Extract the [x, y] coordinate from the center of the cell holding the provided text.  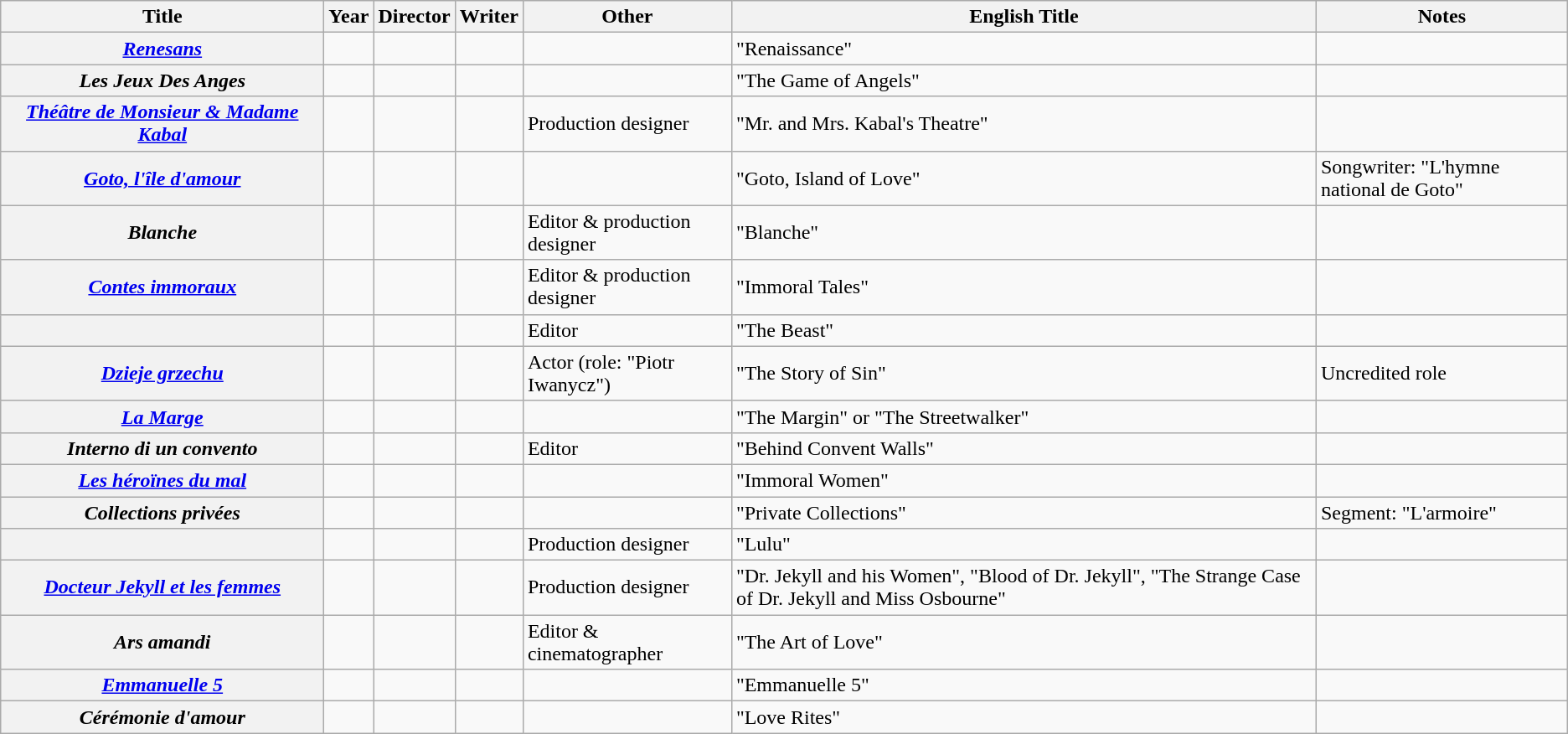
"Mr. and Mrs. Kabal's Theatre" [1024, 124]
"Immoral Women" [1024, 480]
Actor (role: "Piotr Iwanycz") [627, 374]
English Title [1024, 17]
Songwriter: "L'hymne national de Goto" [1442, 178]
"The Story of Sin" [1024, 374]
Cérémonie d'amour [162, 717]
Collections privées [162, 512]
"The Game of Angels" [1024, 80]
Blanche [162, 233]
Les Jeux Des Anges [162, 80]
Ars amandi [162, 642]
Notes [1442, 17]
La Marge [162, 416]
Emmanuelle 5 [162, 685]
Writer [489, 17]
"Blanche" [1024, 233]
Dzieje grzechu [162, 374]
Théâtre de Monsieur & Madame Kabal [162, 124]
Les héroïnes du mal [162, 480]
"Immoral Tales" [1024, 287]
"Private Collections" [1024, 512]
"Dr. Jekyll and his Women", "Blood of Dr. Jekyll", "The Strange Case of Dr. Jekyll and Miss Osbourne" [1024, 588]
"The Beast" [1024, 330]
"Love Rites" [1024, 717]
"Behind Convent Walls" [1024, 448]
Director [414, 17]
"Emmanuelle 5" [1024, 685]
"Lulu" [1024, 545]
"The Margin" or "The Streetwalker" [1024, 416]
Year [348, 17]
Docteur Jekyll et les femmes [162, 588]
Interno di un convento [162, 448]
"The Art of Love" [1024, 642]
Segment: "L'armoire" [1442, 512]
Contes immoraux [162, 287]
Editor & cinematographer [627, 642]
Title [162, 17]
Goto, l'île d'amour [162, 178]
"Renaissance" [1024, 49]
Other [627, 17]
Renesans [162, 49]
"Goto, Island of Love" [1024, 178]
Uncredited role [1442, 374]
